Search for the cell housing the specified text and yield its (X, Y) center coordinate. 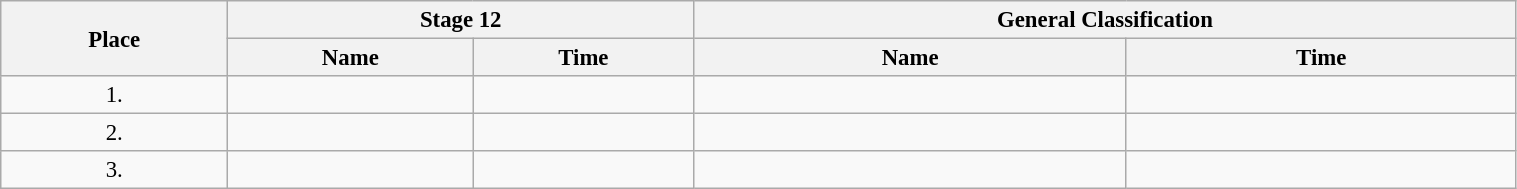
2. (114, 133)
1. (114, 95)
Stage 12 (461, 20)
General Classification (1105, 20)
Place (114, 38)
3. (114, 170)
